Find where the given text appears and provide that cell's center as (X, Y) coordinate. 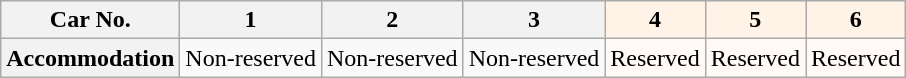
1 (251, 20)
Car No. (90, 20)
3 (534, 20)
2 (392, 20)
4 (655, 20)
6 (856, 20)
Accommodation (90, 58)
5 (755, 20)
